Pinpoint the cell where the given text exists, returning its [x, y] midpoint coordinate. 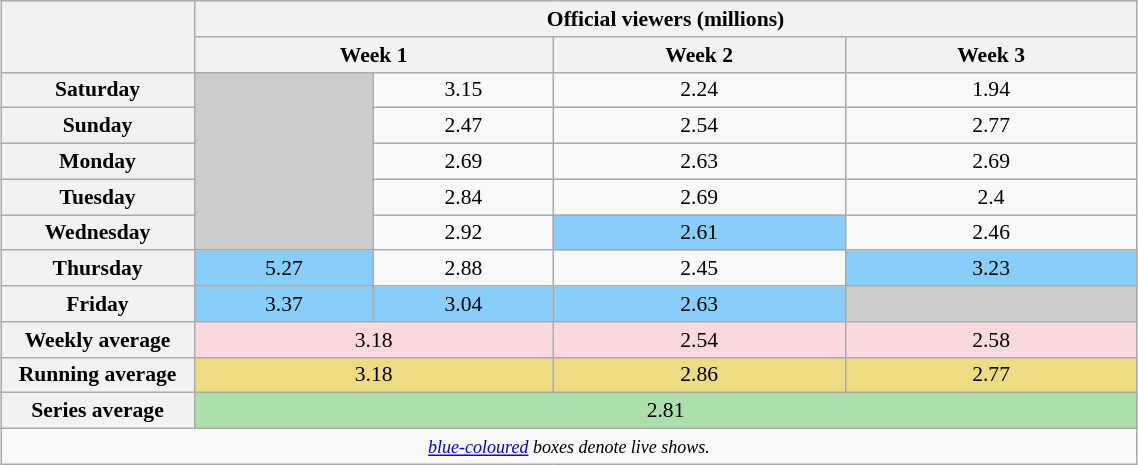
2.24 [699, 90]
2.92 [464, 233]
Wednesday [98, 233]
2.84 [464, 197]
Official viewers (millions) [666, 19]
2.88 [464, 269]
3.15 [464, 90]
blue-coloured boxes denote live shows. [569, 447]
Friday [98, 304]
Week 3 [991, 55]
Sunday [98, 126]
2.86 [699, 375]
5.27 [284, 269]
2.46 [991, 233]
Week 2 [699, 55]
2.47 [464, 126]
3.23 [991, 269]
2.81 [666, 411]
2.58 [991, 340]
1.94 [991, 90]
2.45 [699, 269]
2.4 [991, 197]
Saturday [98, 90]
Tuesday [98, 197]
3.37 [284, 304]
2.61 [699, 233]
Series average [98, 411]
3.04 [464, 304]
Thursday [98, 269]
Running average [98, 375]
Week 1 [374, 55]
Monday [98, 162]
Weekly average [98, 340]
